Extract the (X, Y) coordinate from the center of the cell holding the provided text.  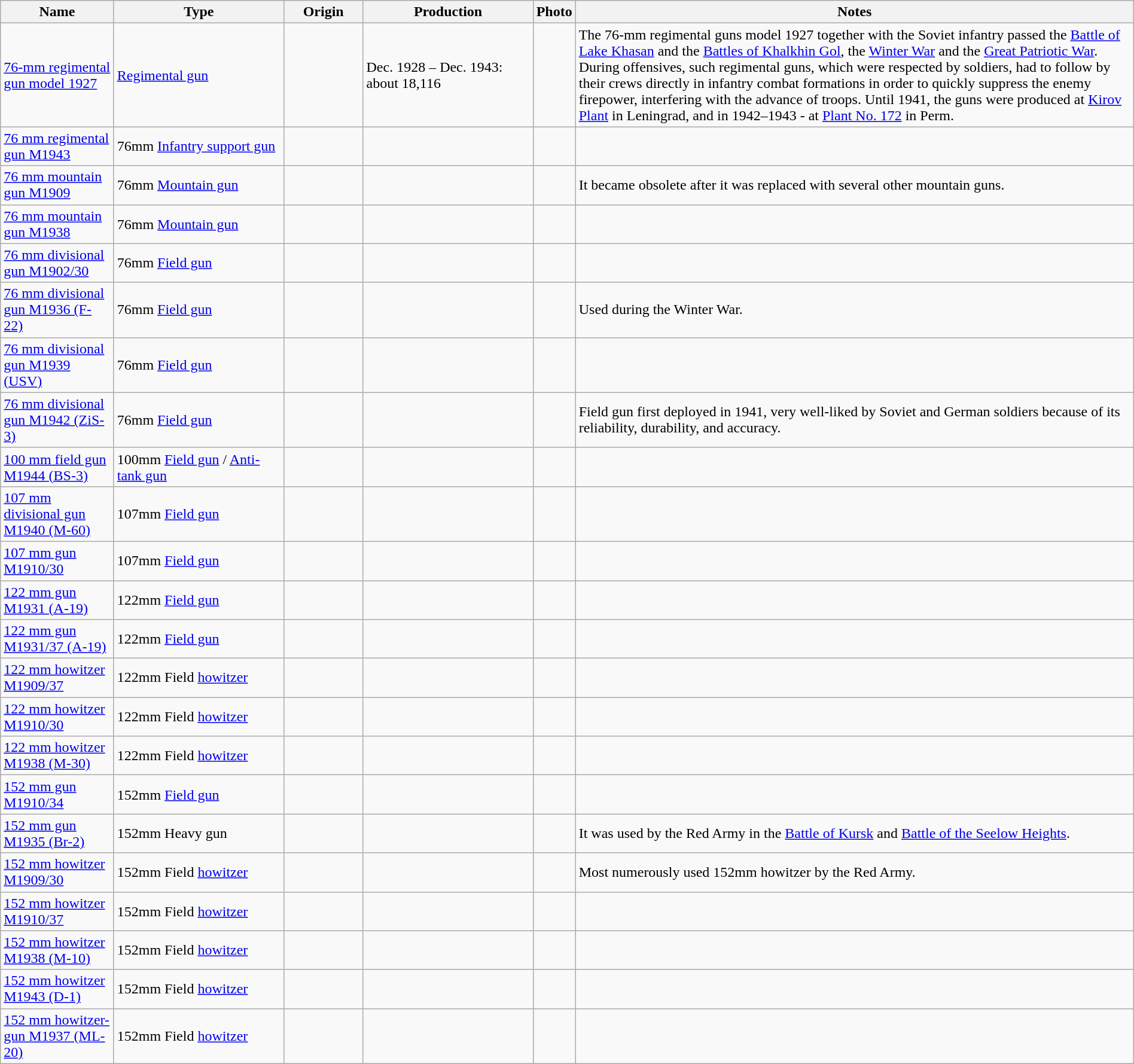
Regimental gun (199, 75)
122 mm howitzer M1938 (M-30) (57, 756)
152 mm gun M1935 (Br-2) (57, 834)
Production (448, 12)
76-mm regimental gun model 1927 (57, 75)
Most numerously used 152mm howitzer by the Red Army. (854, 872)
76 mm mountain gun M1909 (57, 185)
107 mm divisional gun M1940 (M-60) (57, 514)
76 mm regimental gun M1943 (57, 146)
It was used by the Red Army in the Battle of Kursk and Battle of the Seelow Heights. (854, 834)
76 mm divisional gun M1942 (ZiS-3) (57, 420)
76 mm divisional gun M1902/30 (57, 263)
76 mm divisional gun M1939 (USV) (57, 365)
Dec. 1928 – Dec. 1943: about 18,116 (448, 75)
152 mm howitzer M1910/37 (57, 911)
152 mm gun M1910/34 (57, 794)
100 mm field gun M1944 (BS-3) (57, 467)
It became obsolete after it was replaced with several other mountain guns. (854, 185)
122 mm gun M1931 (A-19) (57, 599)
Name (57, 12)
Used during the Winter War. (854, 310)
122 mm howitzer M1909/37 (57, 678)
152 mm howitzer M1938 (M-10) (57, 950)
Type (199, 12)
152 mm howitzer M1943 (D-1) (57, 989)
76mm Infantry support gun (199, 146)
76 mm mountain gun M1938 (57, 224)
107 mm gun M1910/30 (57, 561)
Photo (554, 12)
152 mm howitzer-gun M1937 (ML-20) (57, 1036)
122 mm gun M1931/37 (A-19) (57, 639)
Origin (323, 12)
76 mm divisional gun M1936 (F-22) (57, 310)
Field gun first deployed in 1941, very well-liked by Soviet and German soldiers because of its reliability, durability, and accuracy. (854, 420)
152 mm howitzer M1909/30 (57, 872)
122 mm howitzer M1910/30 (57, 717)
152mm Field gun (199, 794)
100mm Field gun / Anti-tank gun (199, 467)
152mm Heavy gun (199, 834)
Notes (854, 12)
